From the cell containing the given text, extract its center point as [x, y] coordinate. 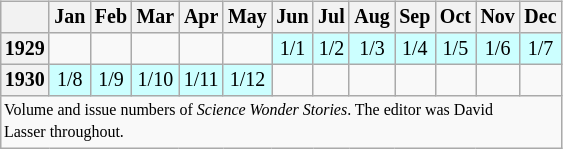
Feb [111, 18]
Jan [70, 18]
1/3 [372, 48]
1/1 [293, 48]
1/12 [247, 80]
1/4 [414, 48]
Sep [414, 18]
May [247, 18]
Nov [498, 18]
1929 [24, 48]
1/7 [541, 48]
Dec [541, 18]
Volume and issue numbers of Science Wonder Stories. The editor was DavidLasser throughout. [280, 122]
1930 [24, 80]
1/8 [70, 80]
Jul [331, 18]
Aug [372, 18]
1/5 [456, 48]
1/10 [156, 80]
1/9 [111, 80]
1/11 [201, 80]
1/2 [331, 48]
1/6 [498, 48]
Jun [293, 18]
Apr [201, 18]
Mar [156, 18]
Oct [456, 18]
